Provide the [x, y] coordinate of the cell's center where the given text is located.  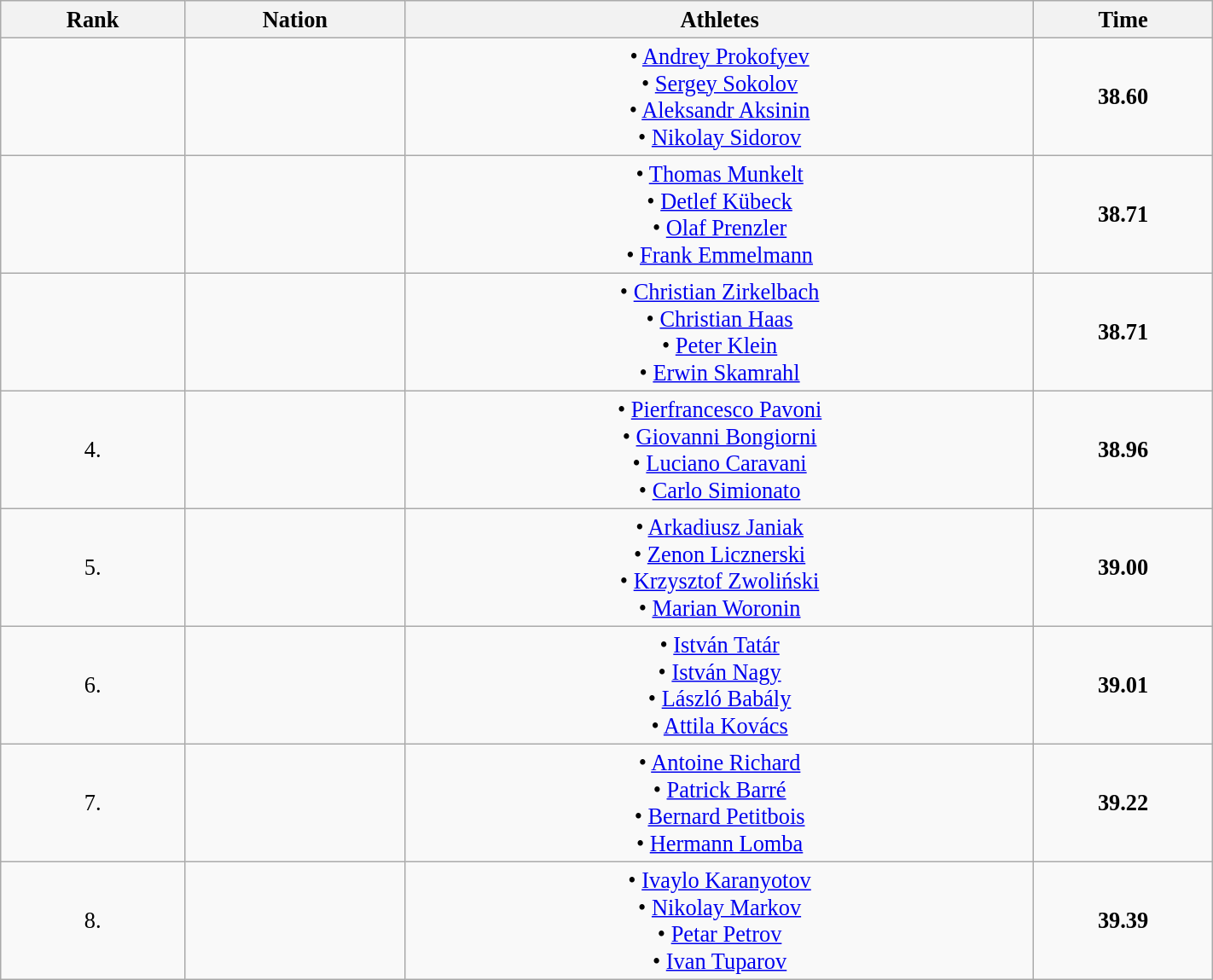
• István Tatár• István Nagy• László Babály• Attila Kovács [720, 685]
Athletes [720, 19]
39.39 [1123, 920]
6. [93, 685]
38.96 [1123, 449]
Rank [93, 19]
39.00 [1123, 567]
Nation [295, 19]
• Antoine Richard• Patrick Barré• Bernard Petitbois• Hermann Lomba [720, 803]
38.60 [1123, 96]
39.01 [1123, 685]
5. [93, 567]
• Pierfrancesco Pavoni• Giovanni Bongiorni• Luciano Caravani• Carlo Simionato [720, 449]
• Andrey Prokofyev• Sergey Sokolov• Aleksandr Aksinin• Nikolay Sidorov [720, 96]
7. [93, 803]
• Arkadiusz Janiak• Zenon Licznerski• Krzysztof Zwoliński• Marian Woronin [720, 567]
• Ivaylo Karanyotov• Nikolay Markov• Petar Petrov• Ivan Tuparov [720, 920]
8. [93, 920]
• Christian Zirkelbach• Christian Haas• Peter Klein• Erwin Skamrahl [720, 332]
• Thomas Munkelt• Detlef Kübeck• Olaf Prenzler• Frank Emmelmann [720, 214]
39.22 [1123, 803]
Time [1123, 19]
4. [93, 449]
